Detect which cell encompasses the target text, then output its (x, y) center coordinate. 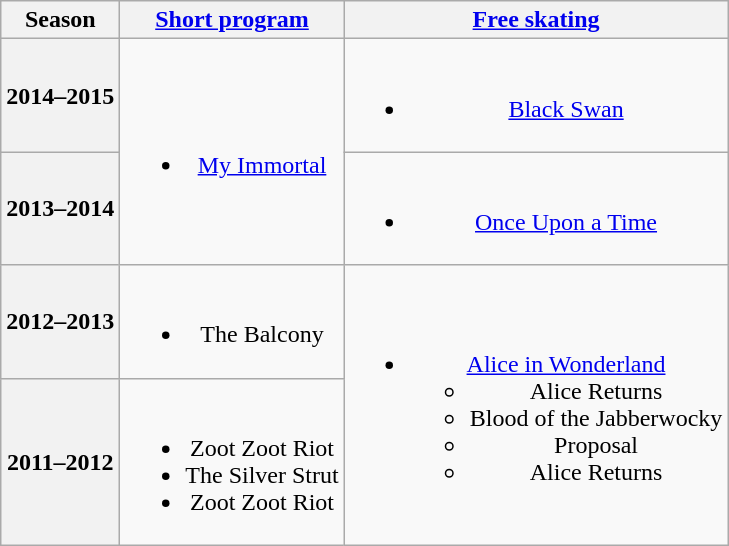
Alice in Wonderland Alice ReturnsBlood of the JabberwockyProposalAlice Returns (536, 405)
Short program (232, 20)
Zoot Zoot Riot The Silver Strut Zoot Zoot Riot (232, 462)
My Immortal (232, 152)
Black Swan (536, 96)
Free skating (536, 20)
Once Upon a Time (536, 208)
2014–2015 (60, 96)
The Balcony (232, 322)
Season (60, 20)
2012–2013 (60, 322)
2011–2012 (60, 462)
2013–2014 (60, 208)
